From the cell containing the given text, extract its center point as (X, Y) coordinate. 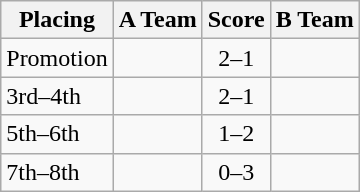
Promotion (57, 58)
Score (236, 20)
B Team (314, 20)
3rd–4th (57, 96)
0–3 (236, 172)
7th–8th (57, 172)
Placing (57, 20)
A Team (158, 20)
1–2 (236, 134)
5th–6th (57, 134)
